Return (x, y) of the center of cell containing provided text 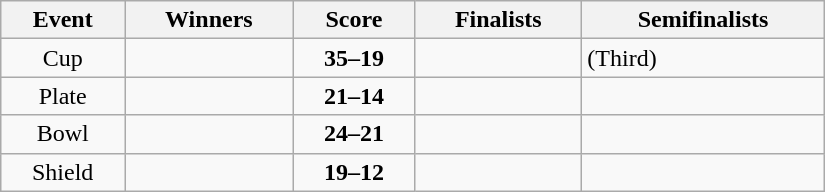
(Third) (703, 58)
Finalists (498, 20)
Semifinalists (703, 20)
Winners (210, 20)
Cup (63, 58)
Event (63, 20)
Shield (63, 172)
35–19 (354, 58)
19–12 (354, 172)
24–21 (354, 134)
Plate (63, 96)
21–14 (354, 96)
Bowl (63, 134)
Score (354, 20)
